Pinpoint the cell where the given text exists, returning its [x, y] midpoint coordinate. 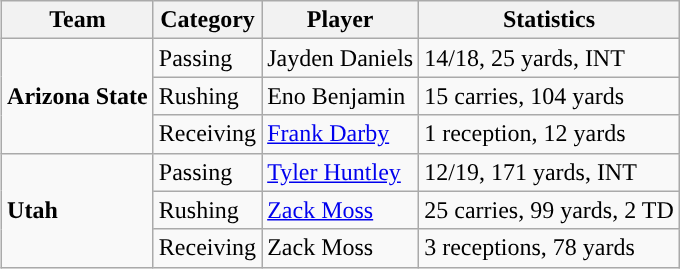
Team [78, 20]
14/18, 25 yards, INT [550, 58]
Arizona State [78, 96]
Category [207, 20]
Tyler Huntley [340, 172]
Eno Benjamin [340, 96]
Frank Darby [340, 134]
Statistics [550, 20]
1 reception, 12 yards [550, 134]
Player [340, 20]
12/19, 171 yards, INT [550, 172]
Utah [78, 210]
Jayden Daniels [340, 58]
3 receptions, 78 yards [550, 248]
15 carries, 104 yards [550, 96]
25 carries, 99 yards, 2 TD [550, 210]
